Identify which cell holds the provided text, then report its (x, y) central coordinate. 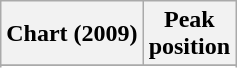
Chart (2009) (72, 34)
Peakposition (189, 34)
